Output the [x, y] coordinate of the center of the cell containing the given text.  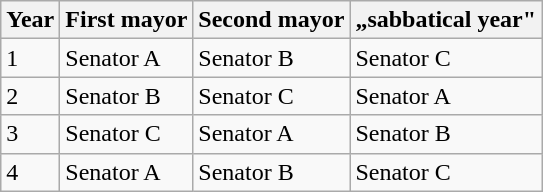
1 [30, 58]
2 [30, 96]
Second mayor [272, 20]
First mayor [126, 20]
„sabbatical year" [446, 20]
3 [30, 134]
Year [30, 20]
4 [30, 172]
